Capture the cell that displays the provided text and extract its [X, Y] central coordinate. 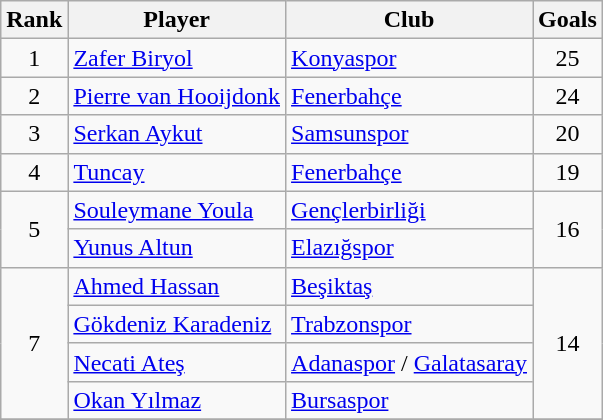
Bursaspor [410, 400]
Souleymane Youla [177, 210]
Elazığspor [410, 248]
Ahmed Hassan [177, 286]
16 [568, 229]
Konyaspor [410, 58]
Player [177, 20]
Okan Yılmaz [177, 400]
25 [568, 58]
19 [568, 172]
Trabzonspor [410, 324]
2 [34, 96]
14 [568, 343]
4 [34, 172]
Yunus Altun [177, 248]
Necati Ateş [177, 362]
Goals [568, 20]
Pierre van Hooijdonk [177, 96]
5 [34, 229]
Zafer Biryol [177, 58]
Rank [34, 20]
Gökdeniz Karadeniz [177, 324]
Tuncay [177, 172]
Gençlerbirliği [410, 210]
Samsunspor [410, 134]
7 [34, 343]
Beşiktaş [410, 286]
20 [568, 134]
Serkan Aykut [177, 134]
Adanaspor / Galatasaray [410, 362]
1 [34, 58]
3 [34, 134]
Club [410, 20]
24 [568, 96]
